Find where the given text appears and provide that cell's center as [X, Y] coordinate. 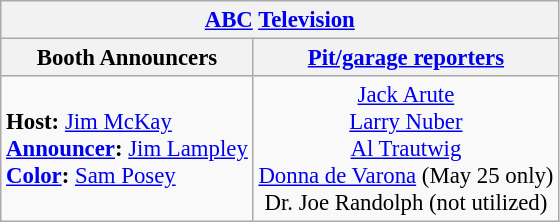
Host: Jim McKay Announcer: Jim Lampley Color: Sam Posey [127, 149]
Pit/garage reporters [406, 58]
ABC Television [280, 20]
Booth Announcers [127, 58]
Jack AruteLarry NuberAl TrautwigDonna de Varona (May 25 only)Dr. Joe Randolph (not utilized) [406, 149]
